Find where the given text appears and provide that cell's center as [x, y] coordinate. 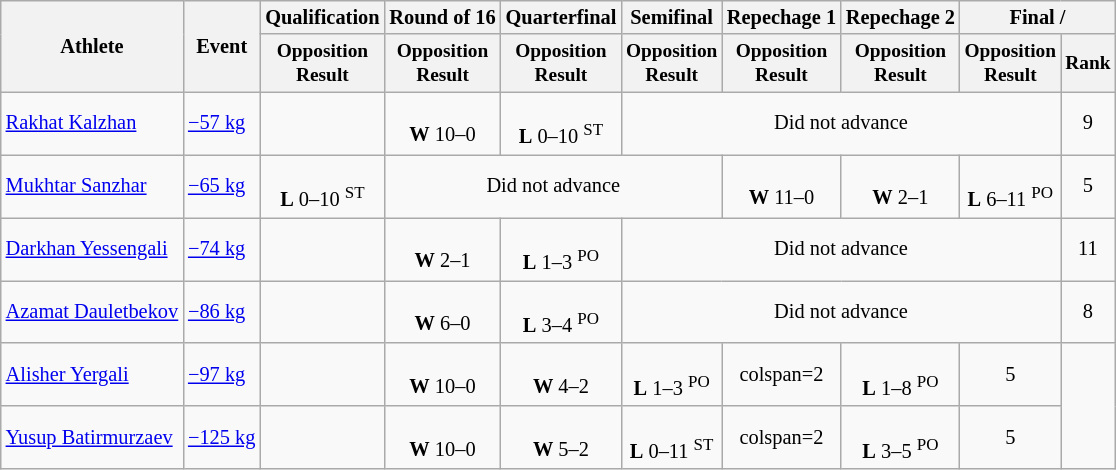
Yusup Batirmurzaev [92, 438]
Darkhan Yessengali [92, 248]
11 [1088, 248]
−125 kg [222, 438]
W 11–0 [782, 186]
Final / [1038, 17]
Alisher Yergali [92, 374]
Azamat Dauletbekov [92, 312]
L 6–11 PO [1010, 186]
L 0–11 ST [672, 438]
8 [1088, 312]
−74 kg [222, 248]
Athlete [92, 46]
Event [222, 46]
−97 kg [222, 374]
W 5–2 [562, 438]
9 [1088, 122]
Semifinal [672, 17]
Rank [1088, 62]
Rakhat Kalzhan [92, 122]
Quarterfinal [562, 17]
L 1–8 PO [900, 374]
−86 kg [222, 312]
Mukhtar Sanzhar [92, 186]
−65 kg [222, 186]
Qualification [322, 17]
L 3–5 PO [900, 438]
W 4–2 [562, 374]
Repechage 1 [782, 17]
W 6–0 [442, 312]
−57 kg [222, 122]
Round of 16 [442, 17]
Repechage 2 [900, 17]
L 3–4 PO [562, 312]
